For the text-containing cell, return its midpoint in (X, Y) coordinate format. 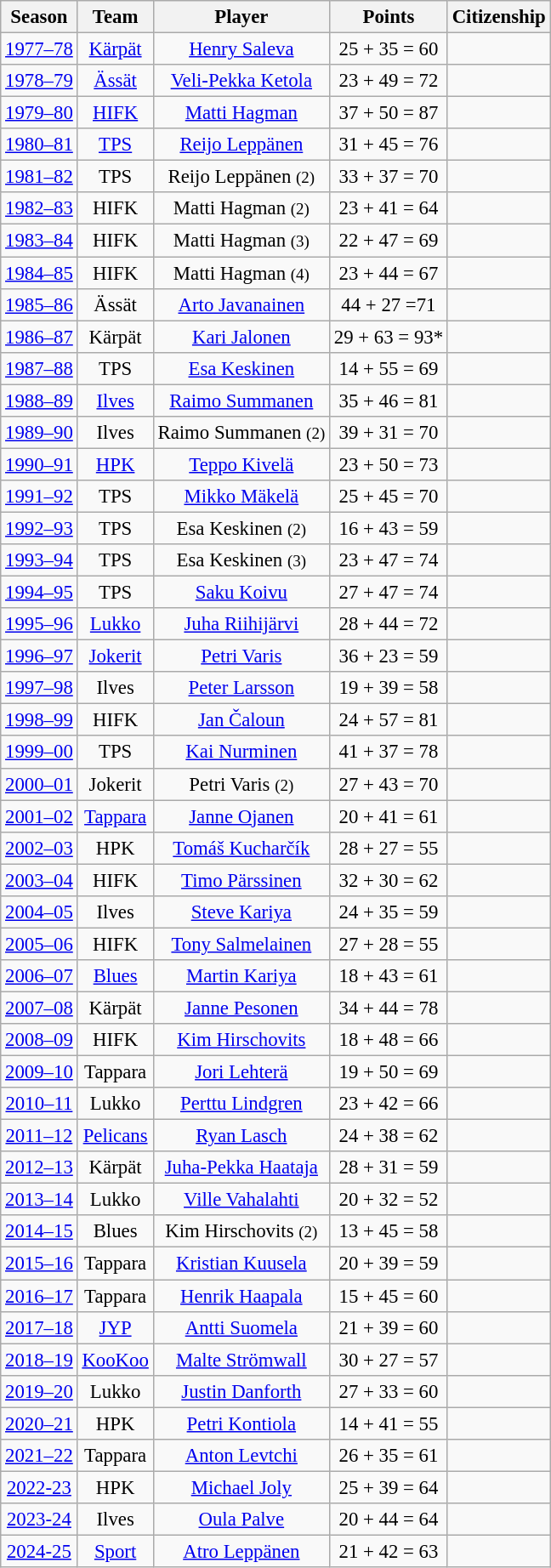
31 + 45 = 76 (389, 145)
23 + 41 = 64 (389, 208)
Petri Kontiola (241, 1423)
Matti Hagman (3) (241, 241)
1996–97 (39, 656)
Saku Koivu (241, 593)
28 + 27 = 55 (389, 848)
Teppo Kivelä (241, 464)
29 + 63 = 93* (389, 337)
Raimo Summanen (2) (241, 433)
1985–86 (39, 304)
2001–02 (39, 816)
Matti Hagman (4) (241, 273)
25 + 39 = 64 (389, 1487)
Ville Vahalahti (241, 1200)
23 + 47 = 74 (389, 560)
Esa Keskinen (241, 368)
Malte Strömwall (241, 1360)
34 + 44 = 78 (389, 1008)
1984–85 (39, 273)
36 + 23 = 59 (389, 656)
19 + 39 = 58 (389, 688)
Team (116, 17)
Oula Palve (241, 1520)
1981–82 (39, 177)
2016–17 (39, 1296)
1982–83 (39, 208)
2000–01 (39, 784)
24 + 35 = 59 (389, 912)
27 + 33 = 60 (389, 1391)
21 + 42 = 63 (389, 1551)
Kim Hirschovits (241, 1040)
Henry Saleva (241, 49)
2005–06 (39, 944)
Season (39, 17)
2024-25 (39, 1551)
35 + 46 = 81 (389, 401)
Player (241, 17)
Timo Pärssinen (241, 880)
2013–14 (39, 1200)
2009–10 (39, 1072)
28 + 31 = 59 (389, 1167)
24 + 57 = 81 (389, 720)
23 + 44 = 67 (389, 273)
1987–88 (39, 368)
14 + 55 = 69 (389, 368)
Anton Levtchi (241, 1456)
1994–95 (39, 593)
2022-23 (39, 1487)
Janne Pesonen (241, 1008)
2003–04 (39, 880)
30 + 27 = 57 (389, 1360)
20 + 44 = 64 (389, 1520)
1990–91 (39, 464)
Petri Varis (2) (241, 784)
Jan Čaloun (241, 720)
18 + 48 = 66 (389, 1040)
2012–13 (39, 1167)
2006–07 (39, 976)
1992–93 (39, 528)
2019–20 (39, 1391)
24 + 38 = 62 (389, 1136)
2015–16 (39, 1264)
Kristian Kuusela (241, 1264)
27 + 47 = 74 (389, 593)
1999–00 (39, 753)
Antti Suomela (241, 1327)
1997–98 (39, 688)
23 + 42 = 66 (389, 1104)
Henrik Haapala (241, 1296)
20 + 32 = 52 (389, 1200)
Juha Riihijärvi (241, 624)
2021–22 (39, 1456)
1991–92 (39, 497)
13 + 45 = 58 (389, 1232)
Ryan Lasch (241, 1136)
Atro Leppänen (241, 1551)
2007–08 (39, 1008)
22 + 47 = 69 (389, 241)
Peter Larsson (241, 688)
2011–12 (39, 1136)
Kim Hirschovits (2) (241, 1232)
Esa Keskinen (2) (241, 528)
Sport (116, 1551)
Jori Lehterä (241, 1072)
Reijo Leppänen (2) (241, 177)
28 + 44 = 72 (389, 624)
Mikko Mäkelä (241, 497)
Veli-Pekka Ketola (241, 81)
Petri Varis (241, 656)
Justin Danforth (241, 1391)
Matti Hagman (2) (241, 208)
1998–99 (39, 720)
1995–96 (39, 624)
39 + 31 = 70 (389, 433)
44 + 27 =71 (389, 304)
2017–18 (39, 1327)
JYP (116, 1327)
20 + 39 = 59 (389, 1264)
Tomáš Kucharčík (241, 848)
18 + 43 = 61 (389, 976)
1986–87 (39, 337)
Arto Javanainen (241, 304)
25 + 35 = 60 (389, 49)
20 + 41 = 61 (389, 816)
Pelicans (116, 1136)
1980–81 (39, 145)
21 + 39 = 60 (389, 1327)
15 + 45 = 60 (389, 1296)
Esa Keskinen (3) (241, 560)
Juha-Pekka Haataja (241, 1167)
1983–84 (39, 241)
KooKoo (116, 1360)
27 + 43 = 70 (389, 784)
32 + 30 = 62 (389, 880)
1988–89 (39, 401)
25 + 45 = 70 (389, 497)
16 + 43 = 59 (389, 528)
Reijo Leppänen (241, 145)
Kari Jalonen (241, 337)
2014–15 (39, 1232)
26 + 35 = 61 (389, 1456)
2023-24 (39, 1520)
1979–80 (39, 113)
23 + 50 = 73 (389, 464)
Martin Kariya (241, 976)
1977–78 (39, 49)
33 + 37 = 70 (389, 177)
Raimo Summanen (241, 401)
1989–90 (39, 433)
2004–05 (39, 912)
2008–09 (39, 1040)
23 + 49 = 72 (389, 81)
2018–19 (39, 1360)
Citizenship (498, 17)
Michael Joly (241, 1487)
Matti Hagman (241, 113)
1978–79 (39, 81)
1993–94 (39, 560)
19 + 50 = 69 (389, 1072)
14 + 41 = 55 (389, 1423)
Steve Kariya (241, 912)
Janne Ojanen (241, 816)
Kai Nurminen (241, 753)
37 + 50 = 87 (389, 113)
Points (389, 17)
2010–11 (39, 1104)
Perttu Lindgren (241, 1104)
2002–03 (39, 848)
41 + 37 = 78 (389, 753)
Tony Salmelainen (241, 944)
27 + 28 = 55 (389, 944)
2020–21 (39, 1423)
